Identify which cell holds the provided text, then report its (X, Y) central coordinate. 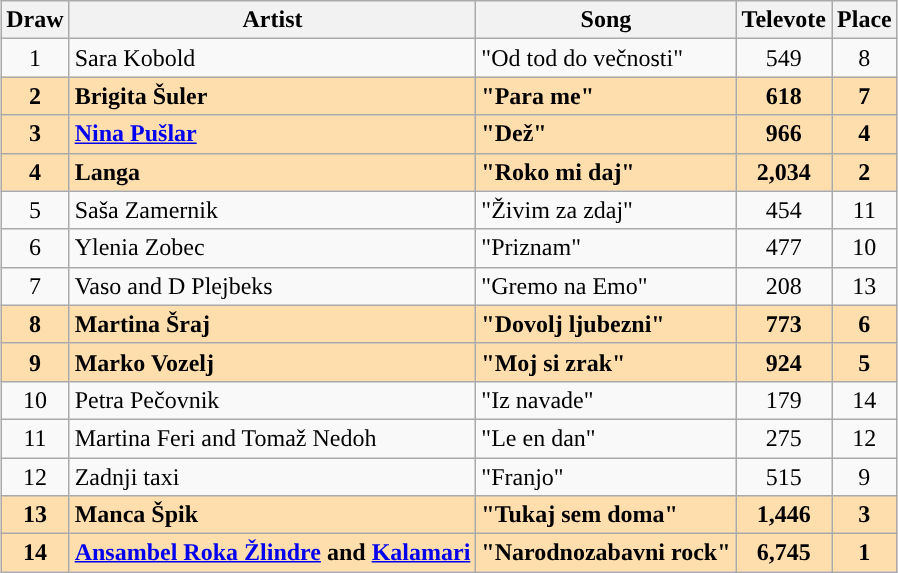
2,034 (784, 172)
Nina Pušlar (272, 134)
"Priznam" (606, 248)
549 (784, 58)
Televote (784, 20)
"Roko mi daj" (606, 172)
477 (784, 248)
"Od tod do večnosti" (606, 58)
Place (865, 20)
Song (606, 20)
924 (784, 362)
Langa (272, 172)
Ylenia Zobec (272, 248)
208 (784, 286)
Brigita Šuler (272, 96)
Sara Kobold (272, 58)
"Franjo" (606, 477)
618 (784, 96)
1,446 (784, 515)
773 (784, 324)
Martina Šraj (272, 324)
"Dež" (606, 134)
"Gremo na Emo" (606, 286)
6,745 (784, 553)
Vaso and D Plejbeks (272, 286)
Draw (35, 20)
Artist (272, 20)
515 (784, 477)
Zadnji taxi (272, 477)
"Le en dan" (606, 438)
Saša Zamernik (272, 210)
966 (784, 134)
"Narodnozabavni rock" (606, 553)
454 (784, 210)
Marko Vozelj (272, 362)
"Para me" (606, 96)
Petra Pečovnik (272, 400)
"Živim za zdaj" (606, 210)
Ansambel Roka Žlindre and Kalamari (272, 553)
"Tukaj sem doma" (606, 515)
Martina Feri and Tomaž Nedoh (272, 438)
"Moj si zrak" (606, 362)
"Dovolj ljubezni" (606, 324)
Manca Špik (272, 515)
"Iz navade" (606, 400)
275 (784, 438)
179 (784, 400)
